Extract the [X, Y] coordinate from the center of the cell holding the provided text.  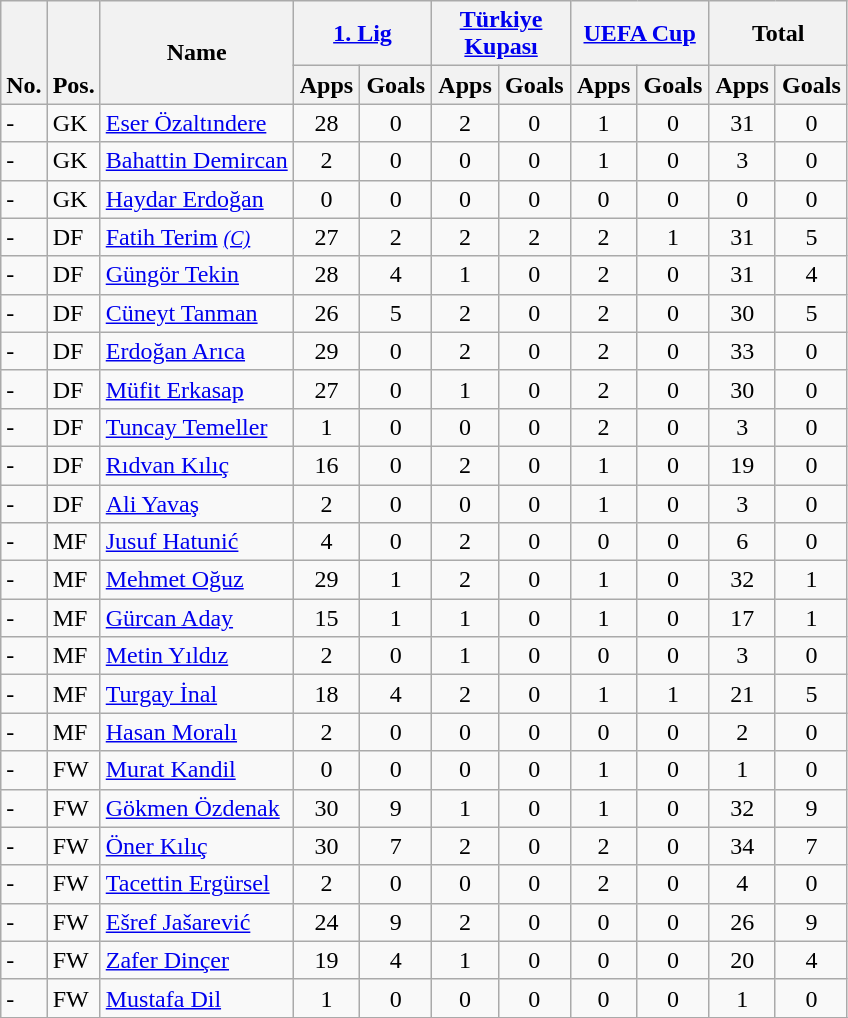
Hasan Moralı [196, 732]
Name [196, 52]
Tuncay Temeller [196, 427]
Cüneyt Tanman [196, 313]
No. [24, 52]
15 [326, 618]
Total [778, 34]
Gökmen Özdenak [196, 808]
Ešref Jašarević [196, 922]
Rıdvan Kılıç [196, 465]
18 [326, 694]
Erdoğan Arıca [196, 351]
24 [326, 922]
Güngör Tekin [196, 275]
Müfit Erkasap [196, 389]
21 [742, 694]
Fatih Terim (C) [196, 237]
Haydar Erdoğan [196, 199]
Murat Kandil [196, 770]
UEFA Cup [640, 34]
Turgay İnal [196, 694]
6 [742, 542]
Ali Yavaş [196, 503]
1. Lig [362, 34]
Gürcan Aday [196, 618]
Mehmet Oğuz [196, 580]
16 [326, 465]
Bahattin Demircan [196, 161]
Türkiye Kupası [502, 34]
Mustafa Dil [196, 998]
Jusuf Hatunić [196, 542]
34 [742, 846]
Zafer Dinçer [196, 960]
Metin Yıldız [196, 656]
Öner Kılıç [196, 846]
17 [742, 618]
33 [742, 351]
20 [742, 960]
Eser Özaltındere [196, 123]
Pos. [74, 52]
Tacettin Ergürsel [196, 884]
